Output the (X, Y) coordinate of the center of the cell containing the given text.  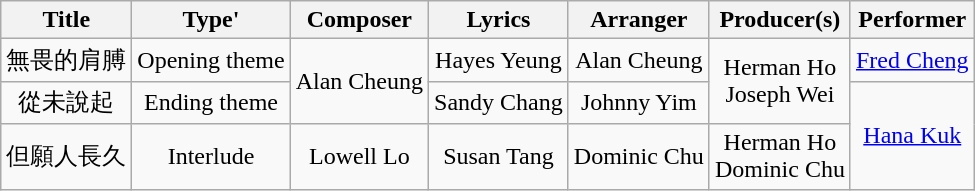
Lowell Lo (359, 156)
Hayes Yeung (499, 60)
Herman Ho Joseph Wei (780, 82)
從未說起 (66, 102)
Hana Kuk (912, 135)
Susan Tang (499, 156)
Johnny Yim (638, 102)
Fred Cheng (912, 60)
Sandy Chang (499, 102)
Arranger (638, 20)
無畏的肩膊 (66, 60)
Dominic Chu (638, 156)
Composer (359, 20)
Ending theme (211, 102)
Performer (912, 20)
Herman Ho Dominic Chu (780, 156)
Lyrics (499, 20)
Opening theme (211, 60)
但願人長久 (66, 156)
Type' (211, 20)
Title (66, 20)
Interlude (211, 156)
Producer(s) (780, 20)
